Detect which cell encompasses the target text, then output its [x, y] center coordinate. 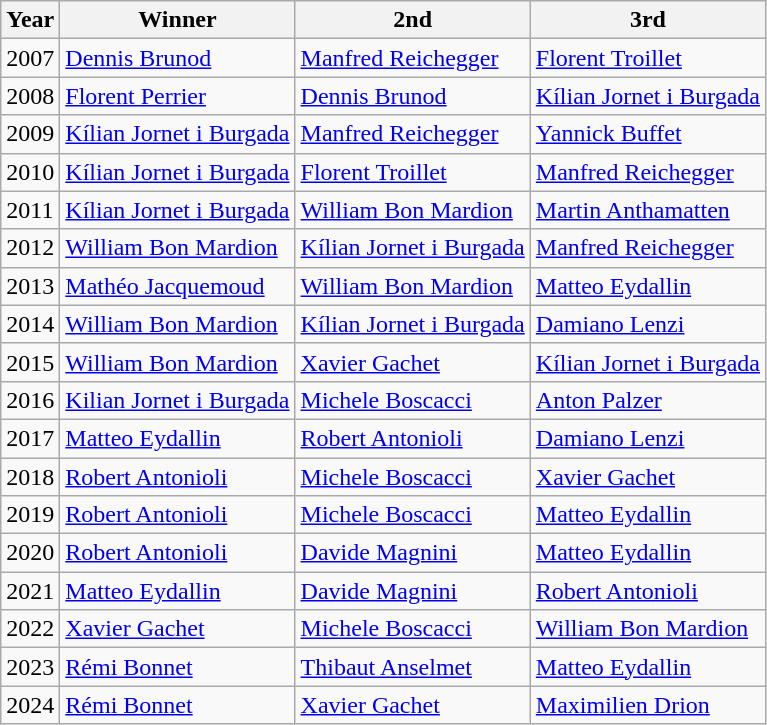
Kilian Jornet i Burgada [178, 400]
2020 [30, 553]
2016 [30, 400]
2007 [30, 58]
2019 [30, 515]
Yannick Buffet [648, 134]
Winner [178, 20]
2008 [30, 96]
2013 [30, 286]
2021 [30, 591]
2018 [30, 477]
3rd [648, 20]
Year [30, 20]
2012 [30, 248]
2015 [30, 362]
2011 [30, 210]
2022 [30, 629]
Thibaut Anselmet [412, 667]
Anton Palzer [648, 400]
Mathéo Jacquemoud [178, 286]
Maximilien Drion [648, 705]
2017 [30, 438]
2nd [412, 20]
2024 [30, 705]
2014 [30, 324]
2010 [30, 172]
2009 [30, 134]
Florent Perrier [178, 96]
2023 [30, 667]
Martin Anthamatten [648, 210]
